Return [x, y] of the center of cell containing provided text 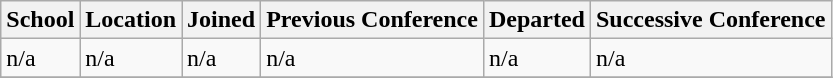
School [40, 20]
Successive Conference [710, 20]
Previous Conference [372, 20]
Departed [536, 20]
Location [131, 20]
Joined [222, 20]
